From the cell containing the given text, extract its center point as (x, y) coordinate. 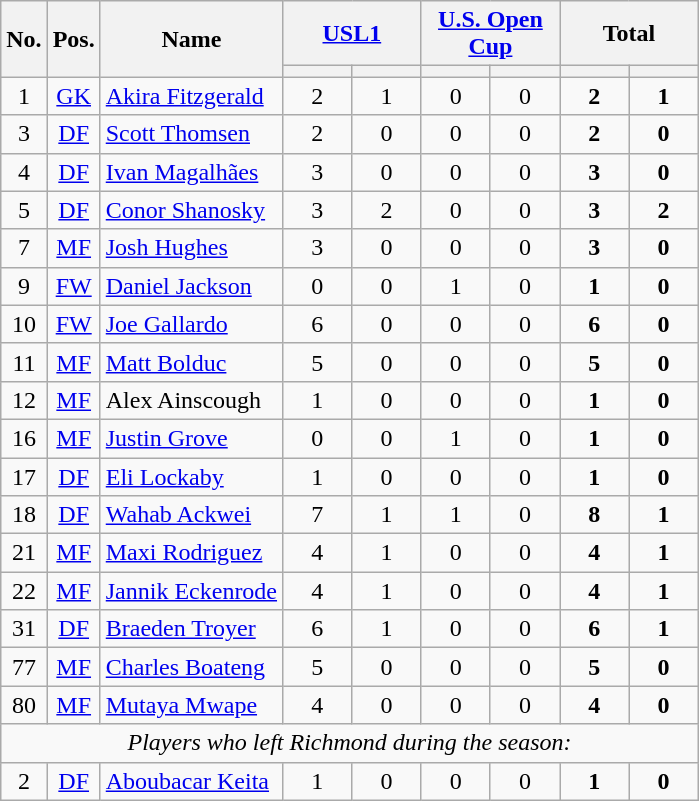
GK (74, 96)
21 (24, 553)
Players who left Richmond during the season: (350, 743)
16 (24, 438)
Justin Grove (191, 438)
U.S. Open Cup (490, 34)
Scott Thomsen (191, 134)
9 (24, 286)
Wahab Ackwei (191, 515)
Akira Fitzgerald (191, 96)
Total (630, 34)
Matt Bolduc (191, 362)
USL1 (352, 34)
Braeden Troyer (191, 629)
Aboubacar Keita (191, 781)
77 (24, 667)
Ivan Magalhães (191, 172)
11 (24, 362)
Mutaya Mwape (191, 705)
10 (24, 324)
No. (24, 39)
12 (24, 400)
Daniel Jackson (191, 286)
80 (24, 705)
22 (24, 591)
31 (24, 629)
Eli Lockaby (191, 477)
Jannik Eckenrode (191, 591)
17 (24, 477)
Charles Boateng (191, 667)
Pos. (74, 39)
Conor Shanosky (191, 210)
Joe Gallardo (191, 324)
18 (24, 515)
Maxi Rodriguez (191, 553)
Name (191, 39)
8 (594, 515)
Josh Hughes (191, 248)
Alex Ainscough (191, 400)
